Search for the cell housing the specified text and yield its (X, Y) center coordinate. 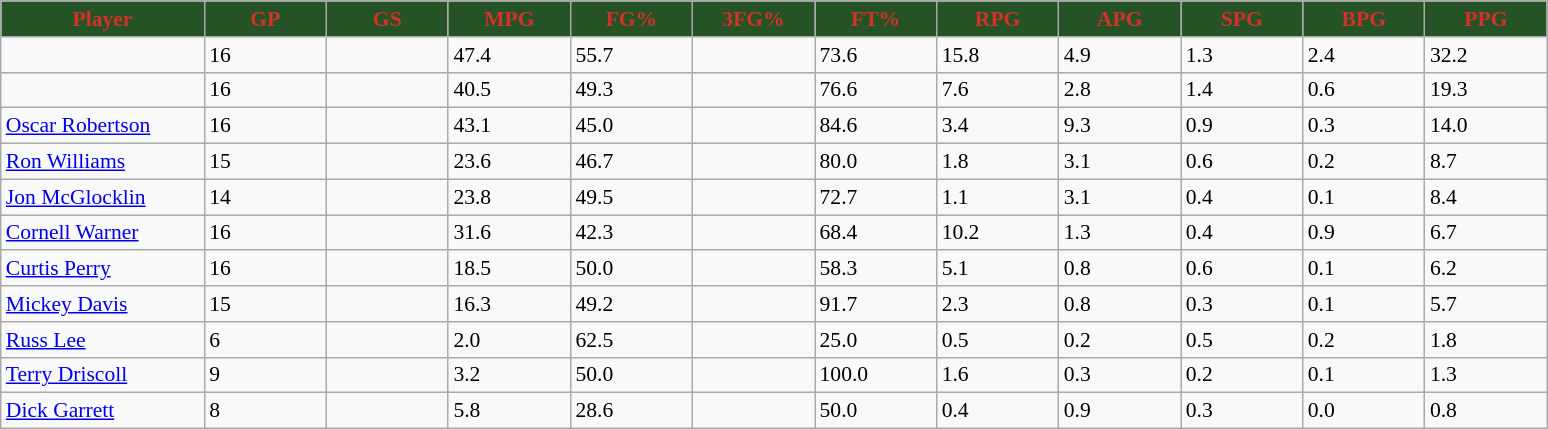
91.7 (875, 304)
49.5 (631, 197)
5.8 (509, 411)
2.8 (1120, 90)
14 (265, 197)
49.2 (631, 304)
3.2 (509, 375)
Mickey Davis (102, 304)
8.7 (1486, 162)
4.9 (1120, 55)
GP (265, 19)
23.6 (509, 162)
Curtis Perry (102, 269)
40.5 (509, 90)
73.6 (875, 55)
1.4 (1242, 90)
5.7 (1486, 304)
58.3 (875, 269)
32.2 (1486, 55)
28.6 (631, 411)
2.3 (998, 304)
GS (387, 19)
Dick Garrett (102, 411)
46.7 (631, 162)
15.8 (998, 55)
RPG (998, 19)
Russ Lee (102, 340)
55.7 (631, 55)
FG% (631, 19)
43.1 (509, 126)
Ron Williams (102, 162)
1.1 (998, 197)
SPG (1242, 19)
45.0 (631, 126)
16.3 (509, 304)
9 (265, 375)
2.0 (509, 340)
Jon McGlocklin (102, 197)
19.3 (1486, 90)
Player (102, 19)
FT% (875, 19)
BPG (1364, 19)
Terry Driscoll (102, 375)
Cornell Warner (102, 233)
3.4 (998, 126)
76.6 (875, 90)
42.3 (631, 233)
6.2 (1486, 269)
6.7 (1486, 233)
1.6 (998, 375)
5.1 (998, 269)
APG (1120, 19)
14.0 (1486, 126)
PPG (1486, 19)
72.7 (875, 197)
9.3 (1120, 126)
2.4 (1364, 55)
8.4 (1486, 197)
7.6 (998, 90)
31.6 (509, 233)
100.0 (875, 375)
MPG (509, 19)
8 (265, 411)
18.5 (509, 269)
25.0 (875, 340)
6 (265, 340)
62.5 (631, 340)
68.4 (875, 233)
80.0 (875, 162)
3FG% (753, 19)
23.8 (509, 197)
84.6 (875, 126)
0.0 (1364, 411)
Oscar Robertson (102, 126)
10.2 (998, 233)
49.3 (631, 90)
47.4 (509, 55)
